From the cell containing the given text, extract its center point as [X, Y] coordinate. 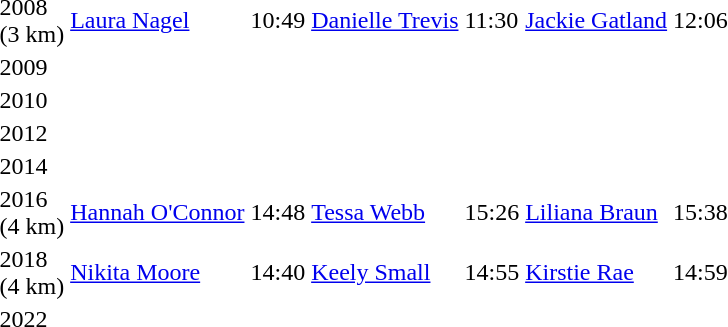
Tessa Webb [385, 212]
15:26 [492, 212]
Hannah O'Connor [158, 212]
14:55 [492, 272]
Liliana Braun [596, 212]
Nikita Moore [158, 272]
Keely Small [385, 272]
14:48 [278, 212]
Kirstie Rae [596, 272]
14:40 [278, 272]
